Find where the given text appears and provide that cell's center as (x, y) coordinate. 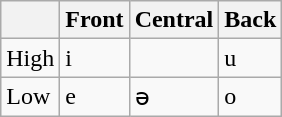
Central (174, 20)
Front (94, 20)
ə (174, 97)
Back (250, 20)
High (30, 58)
o (250, 97)
Low (30, 97)
u (250, 58)
i (94, 58)
e (94, 97)
